Search for the cell housing the specified text and yield its [x, y] center coordinate. 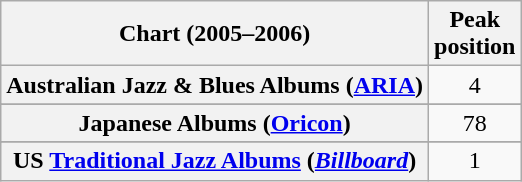
Australian Jazz & Blues Albums (ARIA) [215, 85]
78 [475, 123]
US Traditional Jazz Albums (Billboard) [215, 161]
4 [475, 85]
Peakposition [475, 34]
1 [475, 161]
Japanese Albums (Oricon) [215, 123]
Chart (2005–2006) [215, 34]
